Pinpoint the cell where the given text exists, returning its (x, y) midpoint coordinate. 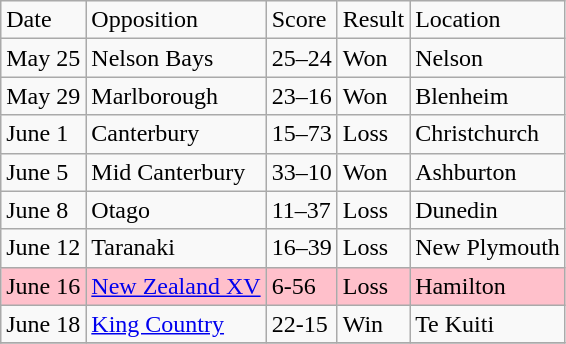
June 8 (44, 210)
Te Kuiti (488, 324)
Mid Canterbury (176, 172)
Date (44, 20)
King Country (176, 324)
Blenheim (488, 96)
Nelson (488, 58)
Otago (176, 210)
15–73 (302, 134)
23–16 (302, 96)
Opposition (176, 20)
May 29 (44, 96)
22-15 (302, 324)
Canterbury (176, 134)
June 5 (44, 172)
Nelson Bays (176, 58)
Score (302, 20)
25–24 (302, 58)
Dunedin (488, 210)
June 16 (44, 286)
June 12 (44, 248)
Location (488, 20)
Ashburton (488, 172)
11–37 (302, 210)
6-56 (302, 286)
New Zealand XV (176, 286)
May 25 (44, 58)
Taranaki (176, 248)
16–39 (302, 248)
Win (373, 324)
New Plymouth (488, 248)
Marlborough (176, 96)
Christchurch (488, 134)
Hamilton (488, 286)
33–10 (302, 172)
June 1 (44, 134)
June 18 (44, 324)
Result (373, 20)
